Identify which cell holds the provided text, then report its [x, y] central coordinate. 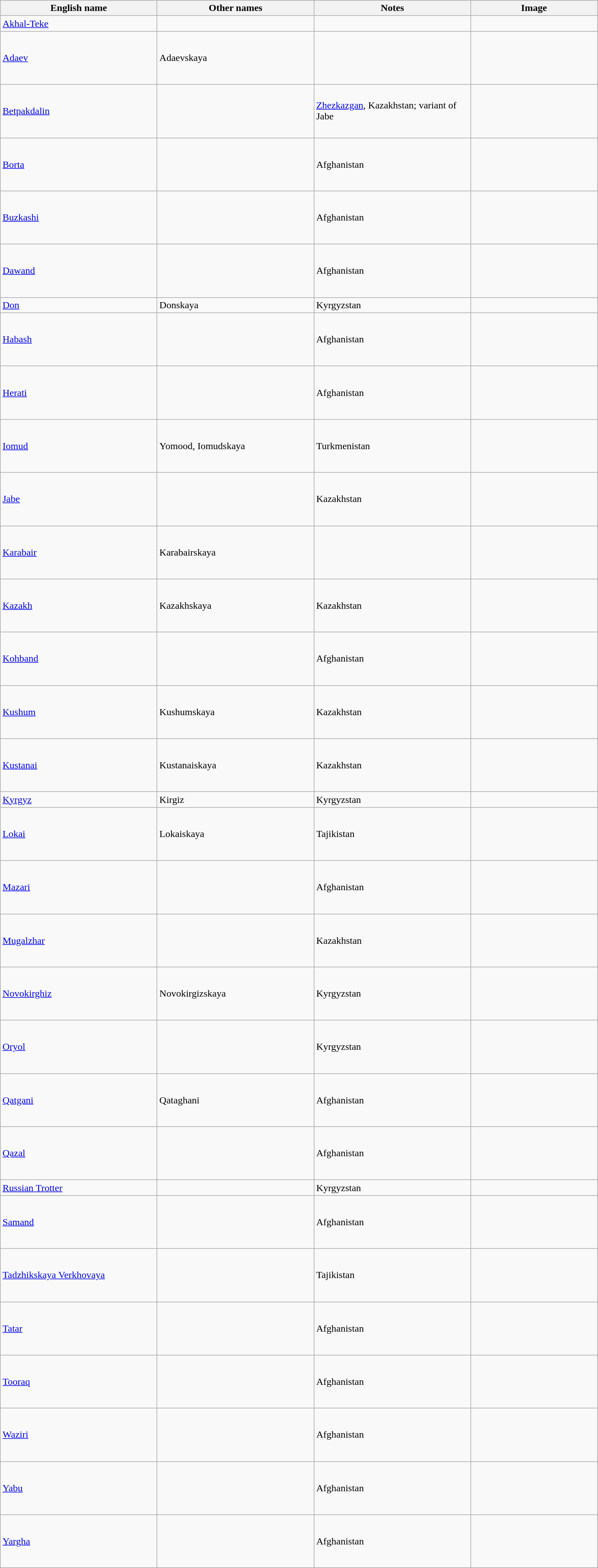
Other names [236, 8]
Betpakdalin [79, 111]
Kohband [79, 659]
Don [79, 305]
Qataghani [236, 1100]
Donskaya [236, 305]
Buzkashi [79, 218]
Borta [79, 164]
Mugalzhar [79, 941]
Novokirgizskaya [236, 993]
Herati [79, 392]
Adaev [79, 58]
Samand [79, 1222]
Kustanai [79, 765]
Kazakhskaya [236, 606]
Lokai [79, 834]
Yomood, Iomudskaya [236, 446]
Yargha [79, 1542]
Tatar [79, 1329]
Novokirghiz [79, 993]
Waziri [79, 1435]
Russian Trotter [79, 1187]
Karabairskaya [236, 552]
Kyrgyz [79, 800]
Iomud [79, 446]
Image [534, 8]
Adaevskaya [236, 58]
Qatgani [79, 1100]
Yabu [79, 1488]
Turkmenistan [392, 446]
Oryol [79, 1047]
Akhal-Teke [79, 24]
Kushum [79, 712]
Kustanaiskaya [236, 765]
Karabair [79, 552]
Habash [79, 340]
Dawand [79, 270]
English name [79, 8]
Kirgiz [236, 800]
Kazakh [79, 606]
Tadzhikskaya Verkhovaya [79, 1275]
Kushumskaya [236, 712]
Notes [392, 8]
Lokaiskaya [236, 834]
Mazari [79, 887]
Zhezkazgan, Kazakhstan; variant of Jabe [392, 111]
Jabe [79, 499]
Qazal [79, 1153]
Tooraq [79, 1382]
